Extract the (x, y) coordinate from the center of the cell holding the provided text.  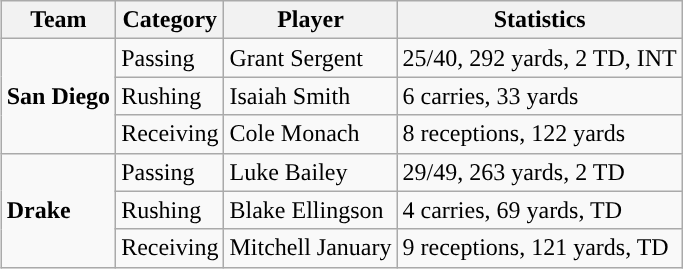
Drake (58, 210)
Cole Monach (310, 134)
Category (170, 20)
25/40, 292 yards, 2 TD, INT (540, 58)
4 carries, 69 yards, TD (540, 210)
Statistics (540, 20)
Team (58, 20)
8 receptions, 122 yards (540, 134)
San Diego (58, 96)
Player (310, 20)
29/49, 263 yards, 2 TD (540, 172)
6 carries, 33 yards (540, 96)
Blake Ellingson (310, 210)
Luke Bailey (310, 172)
Mitchell January (310, 248)
Grant Sergent (310, 58)
Isaiah Smith (310, 96)
9 receptions, 121 yards, TD (540, 248)
